Return [x, y] of the center of cell containing provided text 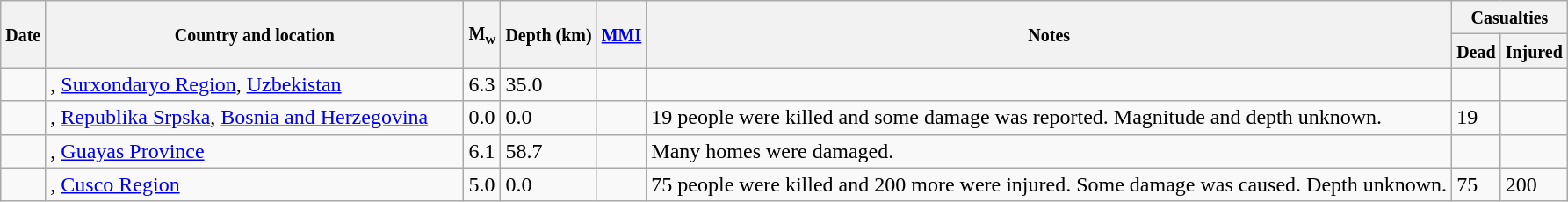
Casualties [1510, 18]
35.0 [548, 84]
19 people were killed and some damage was reported. Magnitude and depth unknown. [1049, 118]
Many homes were damaged. [1049, 151]
Notes [1049, 34]
, Guayas Province [255, 151]
200 [1534, 184]
Injured [1534, 51]
, Cusco Region [255, 184]
58.7 [548, 151]
5.0 [482, 184]
Dead [1477, 51]
MMI [622, 34]
, Republika Srpska, Bosnia and Herzegovina [255, 118]
Mw [482, 34]
6.1 [482, 151]
Country and location [255, 34]
, Surxondaryo Region, Uzbekistan [255, 84]
19 [1477, 118]
6.3 [482, 84]
75 people were killed and 200 more were injured. Some damage was caused. Depth unknown. [1049, 184]
Date [23, 34]
Depth (km) [548, 34]
75 [1477, 184]
